Determine the (X, Y) coordinate at the center of the cell enclosing the given text.  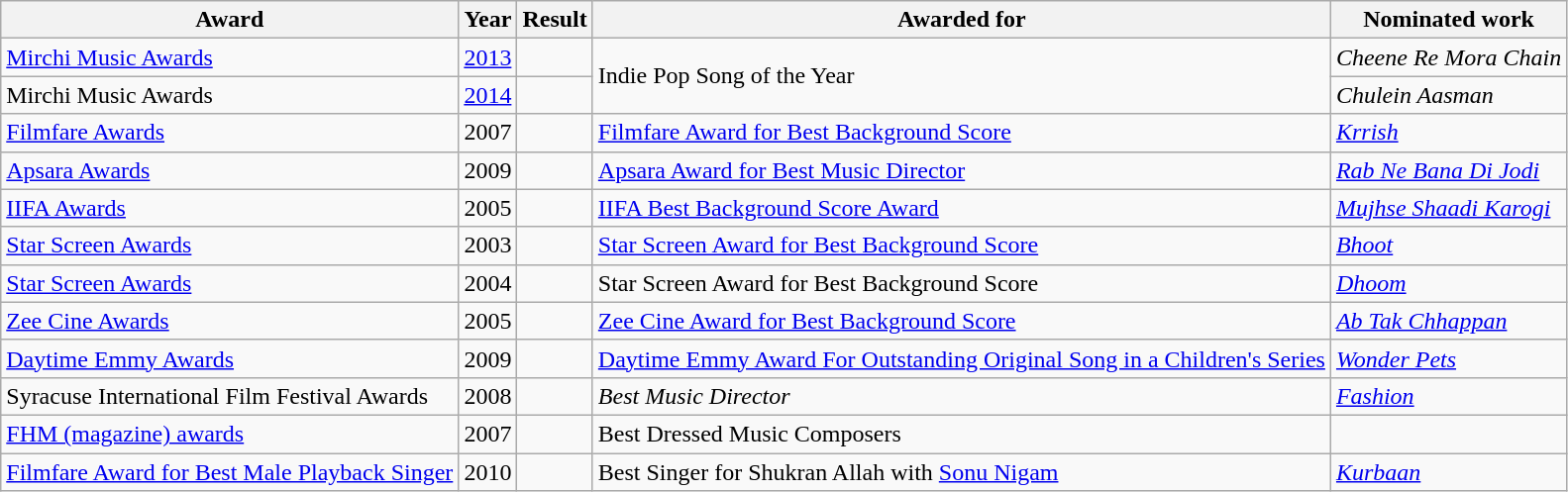
Cheene Re Mora Chain (1448, 57)
Best Music Director (961, 396)
Daytime Emmy Award For Outstanding Original Song in a Children's Series (961, 358)
Syracuse International Film Festival Awards (230, 396)
IIFA Best Background Score Award (961, 208)
Nominated work (1448, 20)
Filmfare Awards (230, 133)
Filmfare Award for Best Background Score (961, 133)
IIFA Awards (230, 208)
Bhoot (1448, 246)
Dhoom (1448, 283)
2010 (487, 472)
Daytime Emmy Awards (230, 358)
Apsara Awards (230, 170)
Filmfare Award for Best Male Playback Singer (230, 472)
Krrish (1448, 133)
Awarded for (961, 20)
Indie Pop Song of the Year (961, 76)
2008 (487, 396)
FHM (magazine) awards (230, 434)
Zee Cine Award for Best Background Score (961, 321)
2003 (487, 246)
Fashion (1448, 396)
2014 (487, 95)
Best Dressed Music Composers (961, 434)
2004 (487, 283)
Wonder Pets (1448, 358)
Best Singer for Shukran Allah with Sonu Nigam (961, 472)
Year (487, 20)
Apsara Award for Best Music Director (961, 170)
Rab Ne Bana Di Jodi (1448, 170)
Mujhse Shaadi Karogi (1448, 208)
Chulein Aasman (1448, 95)
Result (555, 20)
Award (230, 20)
Zee Cine Awards (230, 321)
Ab Tak Chhappan (1448, 321)
Kurbaan (1448, 472)
2013 (487, 57)
